Return the (x, y) coordinate for the center point of the cell that contains the specified text.  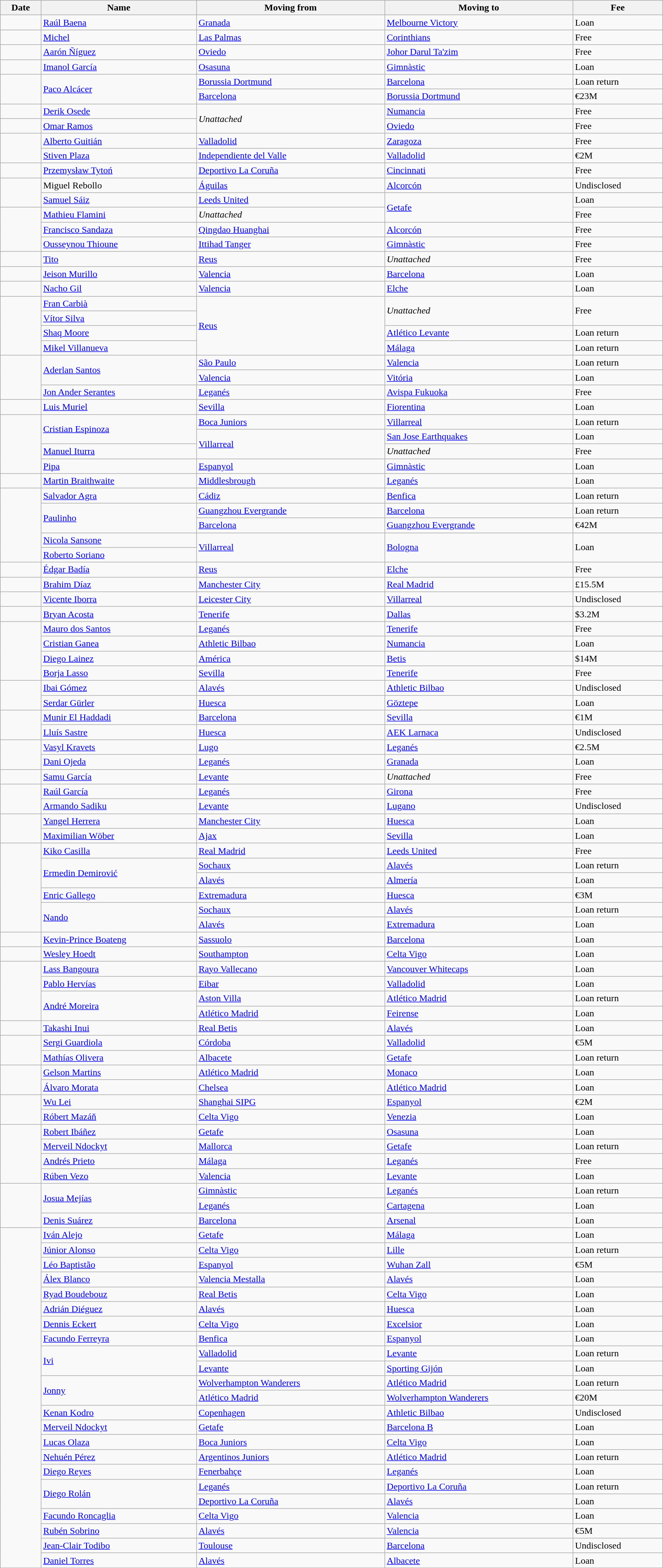
Munir El Haddadi (119, 718)
Vancouver Whitecaps (479, 969)
Cádiz (291, 496)
Lluís Sastre (119, 732)
Feirense (479, 1013)
Middlesbrough (291, 481)
Fee (618, 8)
São Paulo (291, 362)
Chelsea (291, 1087)
Enric Gallego (119, 895)
Diego Lainez (119, 659)
Girona (479, 791)
Mathías Olivera (119, 1058)
Bologna (479, 547)
Ousseynou Thioune (119, 244)
Borja Lasso (119, 673)
Armando Sadiku (119, 806)
Przemysław Tytoń (119, 170)
Fiorentina (479, 407)
Lille (479, 1250)
Lucas Olaza (119, 1442)
€23M (618, 96)
Wesley Hoedt (119, 954)
Dennis Eckert (119, 1324)
San Jose Earthquakes (479, 437)
Leicester City (291, 599)
Facundo Roncaglia (119, 1516)
Kiko Casilla (119, 850)
Dani Ojeda (119, 762)
Samu García (119, 777)
Léo Baptistão (119, 1265)
Venezia (479, 1117)
Takashi Inui (119, 1028)
Independiente del Valle (291, 155)
Fran Carbià (119, 303)
Sporting Gijón (479, 1368)
Stiven Plaza (119, 155)
Brahim Díaz (119, 584)
Nehuén Pérez (119, 1457)
Serdar Gürler (119, 703)
Atlético Levante (479, 333)
Salvador Agra (119, 496)
Kevin-Prince Boateng (119, 939)
Mikel Villanueva (119, 348)
Shanghai SIPG (291, 1102)
Dallas (479, 614)
Águilas (291, 185)
Pipa (119, 466)
Rayo Vallecano (291, 969)
Aderlan Santos (119, 370)
Shaq Moore (119, 333)
Betis (479, 659)
Gelson Martins (119, 1072)
Robert Ibáñez (119, 1132)
€2.5M (618, 747)
Mallorca (291, 1146)
€3M (618, 895)
André Moreira (119, 1006)
América (291, 659)
Raúl Baena (119, 23)
Cristian Ganea (119, 643)
Mauro dos Santos (119, 629)
Göztepe (479, 703)
Álex Blanco (119, 1279)
Álvaro Morata (119, 1087)
Wuhan Zall (479, 1265)
Daniel Torres (119, 1560)
Manuel Iturra (119, 451)
Jean-Clair Todibo (119, 1545)
Moving from (291, 8)
Paulinho (119, 518)
Samuel Sáiz (119, 200)
Derik Osede (119, 111)
Roberto Soriano (119, 555)
Arsenal (479, 1220)
Denis Suárez (119, 1220)
£15.5M (618, 584)
Ivi (119, 1361)
Miguel Rebollo (119, 185)
Vítor Silva (119, 318)
Southampton (291, 954)
Ibai Gómez (119, 688)
AEK Larnaca (479, 732)
Vasyl Kravets (119, 747)
Jon Ander Serantes (119, 392)
Cartagena (479, 1206)
Lass Bangoura (119, 969)
$3.2M (618, 614)
Raúl García (119, 791)
Cristian Espinoza (119, 429)
Yangel Herrera (119, 821)
Ittihad Tanger (291, 244)
Date (21, 8)
Ajax (291, 836)
Paco Alcácer (119, 89)
Excelsior (479, 1324)
Rubén Sobrino (119, 1531)
Name (119, 8)
Sergi Guardiola (119, 1043)
Sassuolo (291, 939)
Barcelona B (479, 1427)
Andrés Prieto (119, 1161)
Monaco (479, 1072)
Francisco Sandaza (119, 230)
Michel (119, 37)
Cincinnati (479, 170)
$14M (618, 659)
Ermedin Demirović (119, 873)
Valencia Mestalla (291, 1279)
Nicola Sansone (119, 540)
Adrián Diéguez (119, 1309)
Mathieu Flamini (119, 215)
Toulouse (291, 1545)
Diego Rolán (119, 1494)
Aston Villa (291, 998)
Bryan Acosta (119, 614)
Martin Braithwaite (119, 481)
Lugano (479, 806)
€42M (618, 525)
Avispa Fukuoka (479, 392)
Wu Lei (119, 1102)
Édgar Badía (119, 570)
Zaragoza (479, 141)
Júnior Alonso (119, 1250)
Eibar (291, 984)
Nando (119, 917)
Jeison Murillo (119, 274)
Almería (479, 880)
Alberto Guitián (119, 141)
Melbourne Victory (479, 23)
Iván Alejo (119, 1235)
Róbert Mazáň (119, 1117)
Pablo Hervías (119, 984)
Nacho Gil (119, 289)
Vicente Iborra (119, 599)
Qingdao Huanghai (291, 230)
€20M (618, 1398)
Copenhagen (291, 1413)
Moving to (479, 8)
Corinthians (479, 37)
Las Palmas (291, 37)
Lugo (291, 747)
Maximilian Wöber (119, 836)
Fenerbahçe (291, 1472)
Aarón Ñíguez (119, 52)
Diego Reyes (119, 1472)
Rúben Vezo (119, 1176)
Josua Mejías (119, 1198)
Jonny (119, 1390)
Ryad Boudebouz (119, 1294)
Vitória (479, 377)
Córdoba (291, 1043)
Facundo Ferreyra (119, 1338)
Luis Muriel (119, 407)
Tito (119, 259)
Kenan Kodro (119, 1413)
€1M (618, 718)
Imanol García (119, 67)
Johor Darul Ta'zim (479, 52)
Omar Ramos (119, 126)
Argentinos Juniors (291, 1457)
